From the cell containing the given text, extract its center point as [X, Y] coordinate. 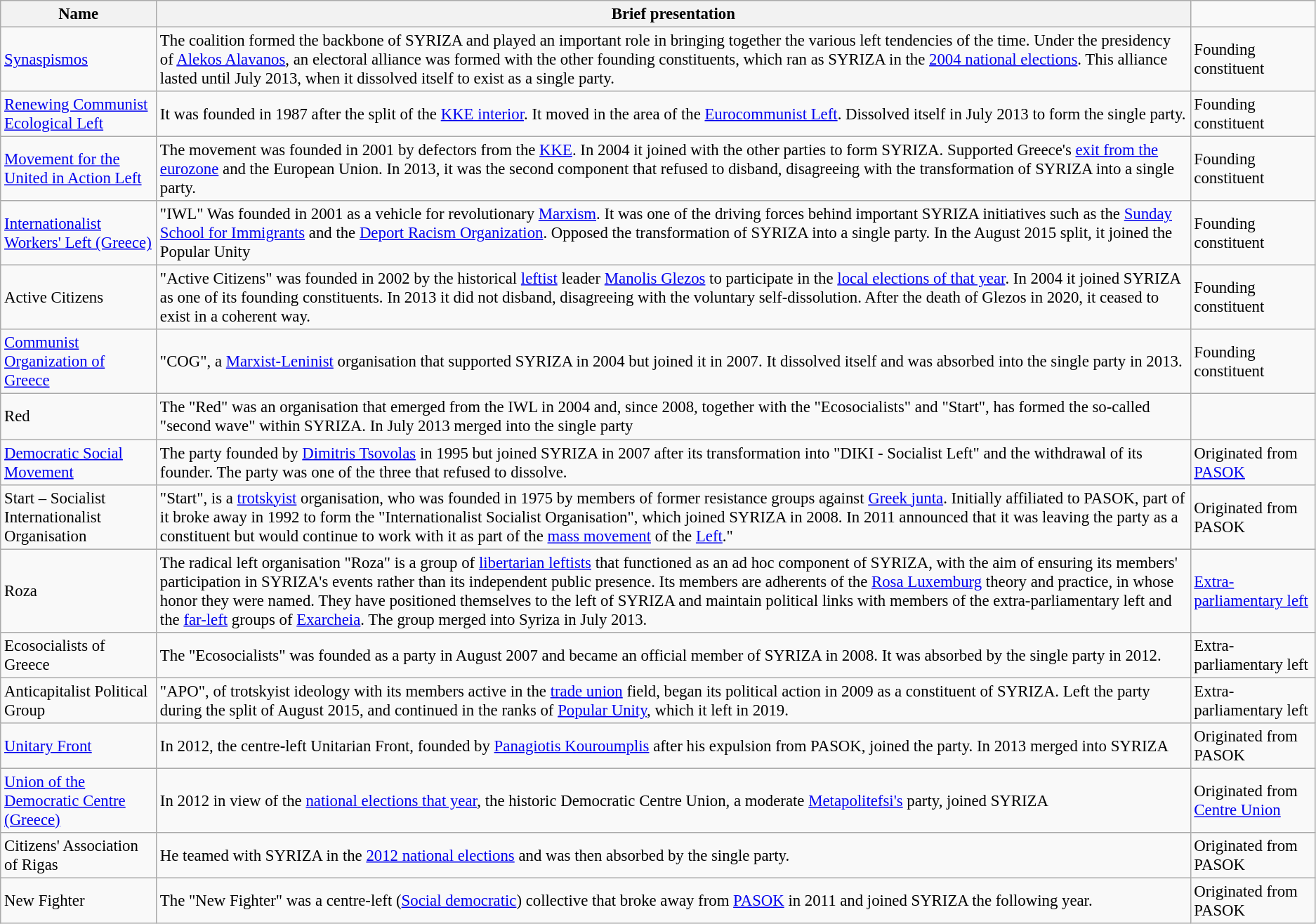
Active Citizens [79, 298]
Roza [79, 591]
Citizens' Association of Rigas [79, 855]
New Fighter [79, 900]
Ecosocialists of Greece [79, 654]
In 2012 in view of the national elections that year, the historic Democratic Centre Union, a moderate Metapolitefsi's party, joined SYRIZA [674, 800]
He teamed with SYRIZA in the 2012 national elections and was then absorbed by the single party. [674, 855]
Name [79, 14]
Originated from Centre Union [1253, 800]
Unitary Front [79, 746]
Internationalist Workers' Left (Greece) [79, 233]
Democratic Social Movement [79, 462]
Communist Organization of Greece [79, 362]
Union of the Democratic Centre (Greece) [79, 800]
Synaspismos [79, 60]
Renewing Communist Ecological Left [79, 114]
Red [79, 417]
Anticapitalist Political Group [79, 701]
Movement for the United in Action Left [79, 169]
The "New Fighter" was a centre-left (Social democratic) collective that broke away from PASOK in 2011 and joined SYRIZA the following year. [674, 900]
Start – Socialist Internationalist Organisation [79, 517]
Brief presentation [674, 14]
